Find where the given text appears and provide that cell's center as (X, Y) coordinate. 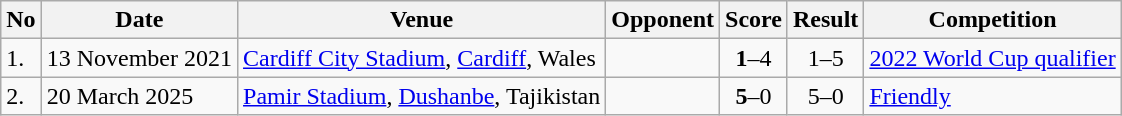
Result (825, 20)
2. (21, 96)
1. (21, 58)
No (21, 20)
Friendly (992, 96)
20 March 2025 (139, 96)
1–4 (754, 58)
Opponent (663, 20)
13 November 2021 (139, 58)
Venue (422, 20)
Cardiff City Stadium, Cardiff, Wales (422, 58)
2022 World Cup qualifier (992, 58)
Score (754, 20)
Pamir Stadium, Dushanbe, Tajikistan (422, 96)
Date (139, 20)
1–5 (825, 58)
Competition (992, 20)
